From the cell containing the given text, extract its center point as (X, Y) coordinate. 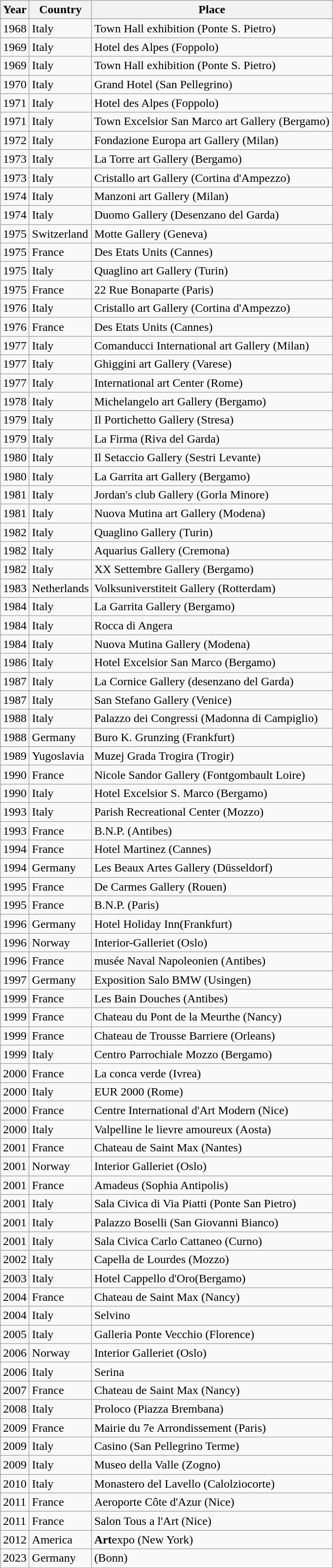
La Garrita Gallery (Bergamo) (212, 607)
Buro K. Grunzing (Frankfurt) (212, 737)
Valpelline le lievre amoureux (Aosta) (212, 1129)
1986 (15, 663)
Capella de Lourdes (Mozzo) (212, 1260)
(Bonn) (212, 1558)
1968 (15, 28)
Quaglino art Gallery (Turin) (212, 271)
Interior-Galleriet (Oslo) (212, 943)
International art Center (Rome) (212, 383)
1978 (15, 401)
1989 (15, 756)
1983 (15, 588)
B.N.P. (Paris) (212, 905)
Centro Parrochiale Mozzo (Bergamo) (212, 1054)
Il Setaccio Gallery (Sestri Levante) (212, 457)
2003 (15, 1278)
Amadeus (Sophia Antipolis) (212, 1185)
Michelangelo art Gallery (Bergamo) (212, 401)
Palazzo Boselli (San Giovanni Bianco) (212, 1222)
Quaglino Gallery (Turin) (212, 532)
Hotel Excelsior San Marco (Bergamo) (212, 663)
Hotel Excelsior S. Marco (Bergamo) (212, 793)
Les Bain Douches (Antibes) (212, 998)
2008 (15, 1409)
Museo della Valle (Zogno) (212, 1465)
Centre International d'Art Modern (Nice) (212, 1110)
De Carmes Gallery (Rouen) (212, 887)
Place (212, 10)
EUR 2000 (Rome) (212, 1092)
Jordan's club Gallery (Gorla Minore) (212, 495)
Rocca di Angera (212, 625)
Selvino (212, 1316)
Muzej Grada Trogira (Trogir) (212, 756)
Fondazione Europa art Gallery (Milan) (212, 140)
Yugoslavia (61, 756)
2012 (15, 1540)
Nuova Mutina art Gallery (Modena) (212, 513)
2007 (15, 1390)
Comanducci International art Gallery (Milan) (212, 346)
Nuova Mutina Gallery (Modena) (212, 644)
Casino (San Pellegrino Terme) (212, 1446)
Palazzo dei Congressi (Madonna di Campiglio) (212, 719)
1972 (15, 140)
Sala Civica Carlo Cattaneo (Curno) (212, 1241)
Hotel Holiday Inn(Frankfurt) (212, 924)
musée Naval Napoleonien (Antibes) (212, 961)
San Stefano Gallery (Venice) (212, 700)
1997 (15, 980)
La conca verde (Ivrea) (212, 1073)
America (61, 1540)
2023 (15, 1558)
Town Excelsior San Marco art Gallery (Bergamo) (212, 122)
Il Portichetto Gallery (Stresa) (212, 420)
Motte Gallery (Geneva) (212, 234)
Chateau du Pont de la Meurthe (Nancy) (212, 1017)
Monastero del Lavello (Calolziocorte) (212, 1484)
Serina (212, 1371)
Country (61, 10)
Netherlands (61, 588)
Duomo Gallery (Desenzano del Garda) (212, 215)
Hotel Cappello d'Oro(Bergamo) (212, 1278)
Ghiggini art Gallery (Varese) (212, 364)
La Firma (Riva del Garda) (212, 439)
Year (15, 10)
La Garrita art Gallery (Bergamo) (212, 476)
La Torre art Gallery (Bergamo) (212, 159)
Manzoni art Gallery (Milan) (212, 196)
22 Rue Bonaparte (Paris) (212, 290)
Sala Civica di Via Piatti (Ponte San Pietro) (212, 1204)
Aquarius Gallery (Cremona) (212, 551)
B.N.P. (Antibes) (212, 831)
Salon Tous a l'Art (Nice) (212, 1521)
Exposition Salo BMW (Usingen) (212, 980)
Les Beaux Artes Gallery (Düsseldorf) (212, 868)
1970 (15, 84)
Parish Recreational Center (Mozzo) (212, 812)
Nicole Sandor Gallery (Fontgombault Loire) (212, 774)
Volksuniverstiteit Gallery (Rotterdam) (212, 588)
Mairie du 7e Arrondissement (Paris) (212, 1428)
Aeroporte Côte d'Azur (Nice) (212, 1502)
Chateau de Trousse Barriere (Orleans) (212, 1036)
Proloco (Piazza Brembana) (212, 1409)
2010 (15, 1484)
Switzerland (61, 234)
Hotel Martinez (Cannes) (212, 849)
Galleria Ponte Vecchio (Florence) (212, 1334)
La Cornice Gallery (desenzano del Garda) (212, 681)
XX Settembre Gallery (Bergamo) (212, 570)
Grand Hotel (San Pellegrino) (212, 84)
Artexpo (New York) (212, 1540)
2005 (15, 1334)
Chateau de Saint Max (Nantes) (212, 1148)
2002 (15, 1260)
